Search for the cell housing the specified text and yield its (x, y) center coordinate. 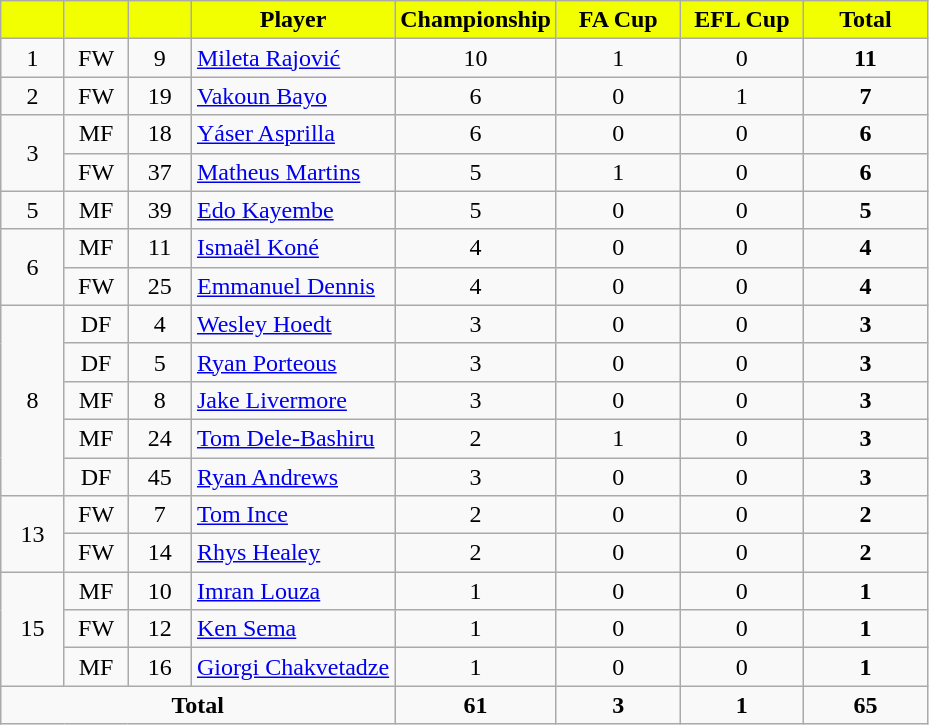
Giorgi Chakvetadze (292, 667)
Ryan Porteous (292, 362)
Tom Dele-Bashiru (292, 438)
Tom Ince (292, 515)
Ryan Andrews (292, 477)
39 (160, 210)
Matheus Martins (292, 172)
Vakoun Bayo (292, 96)
19 (160, 96)
EFL Cup (742, 20)
37 (160, 172)
Ken Sema (292, 629)
12 (160, 629)
Imran Louza (292, 591)
18 (160, 134)
Wesley Hoedt (292, 324)
Yáser Asprilla (292, 134)
9 (160, 58)
25 (160, 286)
24 (160, 438)
Jake Livermore (292, 400)
Mileta Rajović (292, 58)
61 (476, 705)
45 (160, 477)
FA Cup (618, 20)
Rhys Healey (292, 553)
13 (33, 534)
16 (160, 667)
Player (292, 20)
Championship (476, 20)
65 (866, 705)
14 (160, 553)
15 (33, 629)
Edo Kayembe (292, 210)
Ismaël Koné (292, 248)
Emmanuel Dennis (292, 286)
